Determine the (X, Y) coordinate at the center of the cell enclosing the given text.  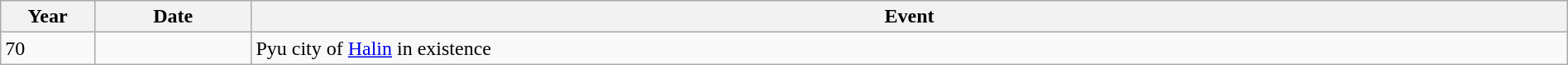
Pyu city of Halin in existence (910, 48)
Year (48, 17)
Date (172, 17)
70 (48, 48)
Event (910, 17)
